Provide the [X, Y] coordinate of the cell's center where the given text is located.  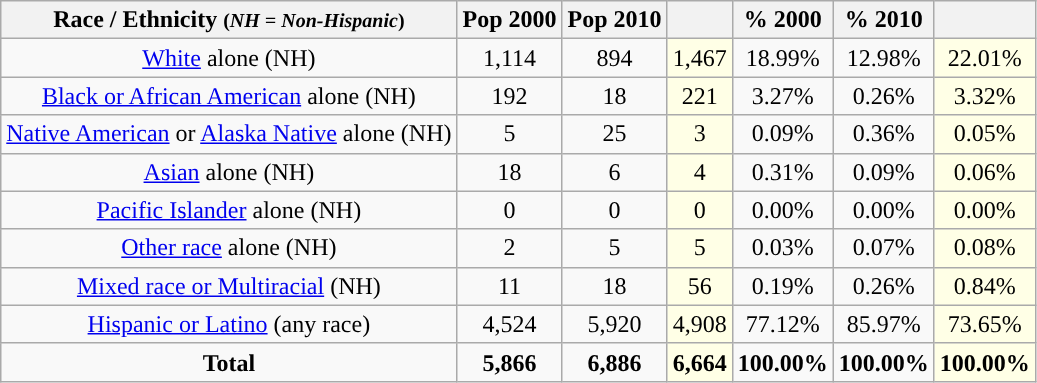
0.08% [984, 248]
Total [229, 362]
0.19% [782, 286]
Asian alone (NH) [229, 172]
73.65% [984, 324]
221 [700, 96]
4,524 [510, 324]
22.01% [984, 58]
3.32% [984, 96]
25 [614, 134]
4,908 [700, 324]
Black or African American alone (NH) [229, 96]
Pacific Islander alone (NH) [229, 210]
0.03% [782, 248]
2 [510, 248]
56 [700, 286]
Mixed race or Multiracial (NH) [229, 286]
0.05% [984, 134]
4 [700, 172]
5,920 [614, 324]
Hispanic or Latino (any race) [229, 324]
% 2000 [782, 20]
12.98% [884, 58]
% 2010 [884, 20]
6,886 [614, 362]
0.31% [782, 172]
6 [614, 172]
894 [614, 58]
192 [510, 96]
0.07% [884, 248]
3.27% [782, 96]
0.06% [984, 172]
1,114 [510, 58]
Native American or Alaska Native alone (NH) [229, 134]
6,664 [700, 362]
11 [510, 286]
Other race alone (NH) [229, 248]
0.84% [984, 286]
Race / Ethnicity (NH = Non-Hispanic) [229, 20]
77.12% [782, 324]
Pop 2000 [510, 20]
1,467 [700, 58]
0.36% [884, 134]
3 [700, 134]
18.99% [782, 58]
Pop 2010 [614, 20]
5,866 [510, 362]
85.97% [884, 324]
White alone (NH) [229, 58]
